Identify which cell holds the provided text, then report its (x, y) central coordinate. 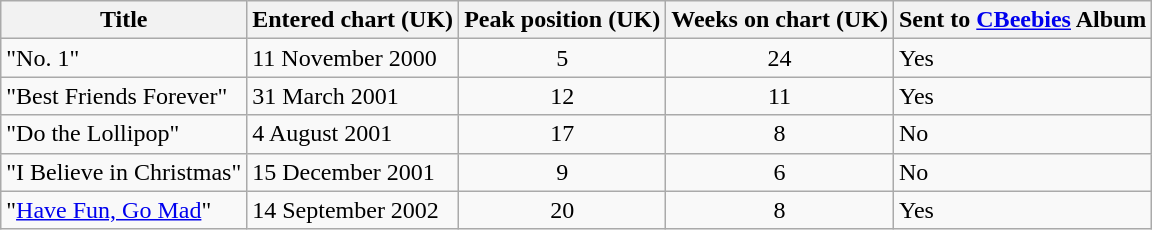
Title (124, 20)
11 November 2000 (353, 58)
15 December 2001 (353, 172)
"Best Friends Forever" (124, 96)
17 (562, 134)
6 (780, 172)
12 (562, 96)
20 (562, 210)
"I Believe in Christmas" (124, 172)
11 (780, 96)
"Do the Lollipop" (124, 134)
"No. 1" (124, 58)
Peak position (UK) (562, 20)
Weeks on chart (UK) (780, 20)
"Have Fun, Go Mad" (124, 210)
24 (780, 58)
9 (562, 172)
5 (562, 58)
Sent to CBeebies Album (1022, 20)
4 August 2001 (353, 134)
14 September 2002 (353, 210)
Entered chart (UK) (353, 20)
31 March 2001 (353, 96)
